From the cell containing the given text, extract its center point as [X, Y] coordinate. 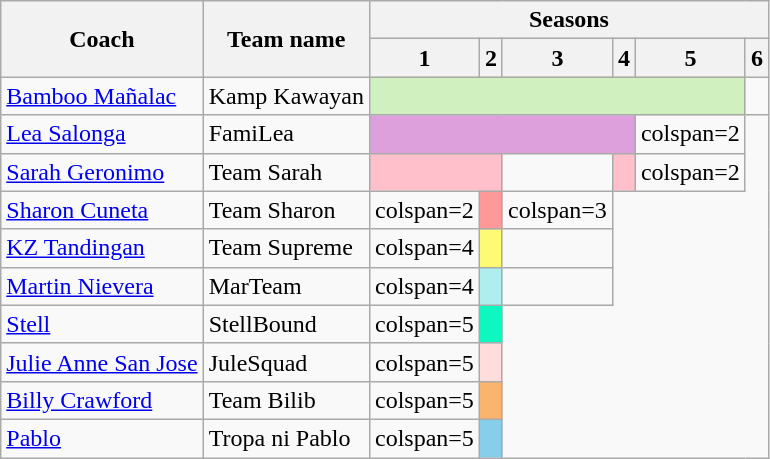
3 [557, 58]
Team name [286, 39]
Martin Nievera [102, 286]
Sarah Geronimo [102, 172]
Seasons [568, 20]
Kamp Kawayan [286, 96]
Team Bilib [286, 400]
Team Sharon [286, 210]
colspan=3 [557, 210]
StellBound [286, 324]
Bamboo Mañalac [102, 96]
Sharon Cuneta [102, 210]
Julie Anne San Jose [102, 362]
Pablo [102, 438]
Tropa ni Pablo [286, 438]
Billy Crawford [102, 400]
MarTeam [286, 286]
2 [490, 58]
5 [690, 58]
Stell [102, 324]
1 [424, 58]
4 [624, 58]
KZ Tandingan [102, 248]
JuleSquad [286, 362]
6 [756, 58]
Coach [102, 39]
FamiLea [286, 134]
Team Supreme [286, 248]
Lea Salonga [102, 134]
Team Sarah [286, 172]
